Detect which cell encompasses the target text, then output its (X, Y) center coordinate. 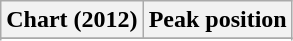
Chart (2012) (72, 20)
Peak position (218, 20)
